Extract the (X, Y) coordinate from the center of the cell holding the provided text.  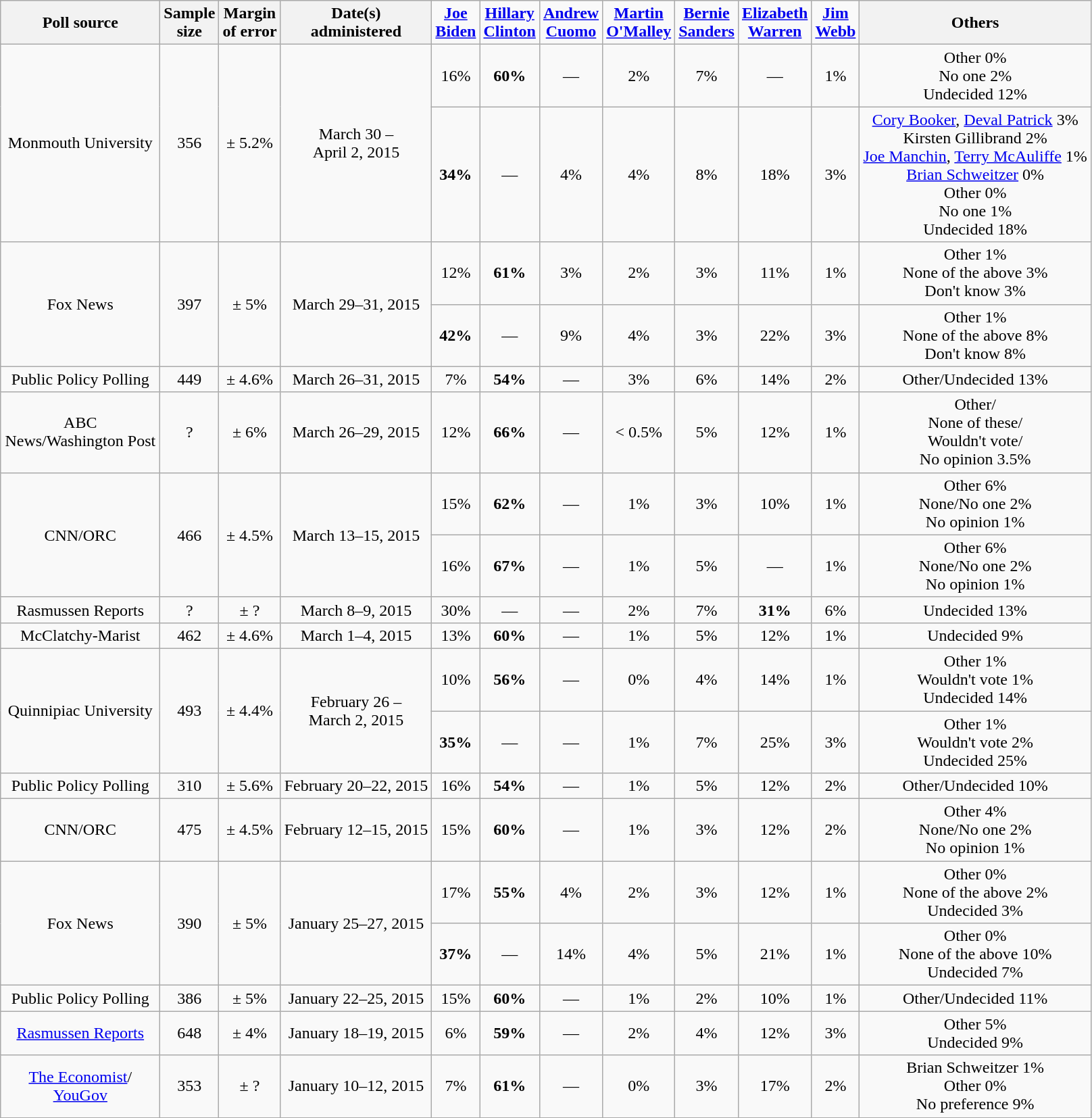
390 (189, 923)
± 5.2% (250, 143)
21% (774, 954)
Other 0%No one 2%Undecided 12% (975, 76)
Other 1%None of the above 3%Don't know 3% (975, 273)
± 5.6% (250, 786)
55% (510, 892)
Other 1%Wouldn't vote 1%Undecided 14% (975, 679)
McClatchy-Marist (80, 635)
67% (510, 566)
42% (455, 335)
The Economist/YouGov (80, 1086)
± 6% (250, 433)
March 26–29, 2015 (356, 433)
March 1–4, 2015 (356, 635)
353 (189, 1086)
AndrewCuomo (570, 23)
Undecided 13% (975, 610)
310 (189, 786)
Poll source (80, 23)
11% (774, 273)
475 (189, 830)
9% (570, 335)
January 22–25, 2015 (356, 998)
56% (510, 679)
February 12–15, 2015 (356, 830)
March 30 –April 2, 2015 (356, 143)
62% (510, 504)
66% (510, 433)
37% (455, 954)
8% (707, 174)
Other 1%Wouldn't vote 2%Undecided 25% (975, 742)
ABC News/Washington Post (80, 433)
31% (774, 610)
Other/Undecided 11% (975, 998)
January 18–19, 2015 (356, 1033)
Undecided 9% (975, 635)
March 29–31, 2015 (356, 304)
Margin of error (250, 23)
25% (774, 742)
March 13–15, 2015 (356, 535)
Others (975, 23)
Brian Schweitzer 1%Other 0%No preference 9% (975, 1086)
493 (189, 710)
34% (455, 174)
HillaryClinton (510, 23)
JoeBiden (455, 23)
462 (189, 635)
MartinO'Malley (639, 23)
ElizabethWarren (774, 23)
466 (189, 535)
Other 0%None of the above 2%Undecided 3% (975, 892)
< 0.5% (639, 433)
Other/Undecided 13% (975, 379)
Other 5%Undecided 9% (975, 1033)
Monmouth University (80, 143)
JimWebb (835, 23)
18% (774, 174)
Other/None of these/Wouldn't vote/No opinion 3.5% (975, 433)
Other 0%None of the above 10%Undecided 7% (975, 954)
March 26–31, 2015 (356, 379)
BernieSanders (707, 23)
Date(s) administered (356, 23)
22% (774, 335)
59% (510, 1033)
Other 1%None of the above 8%Don't know 8% (975, 335)
13% (455, 635)
± 4.4% (250, 710)
35% (455, 742)
397 (189, 304)
Other/Undecided 10% (975, 786)
February 26 –March 2, 2015 (356, 710)
March 8–9, 2015 (356, 610)
386 (189, 998)
February 20–22, 2015 (356, 786)
449 (189, 379)
Quinnipiac University (80, 710)
356 (189, 143)
648 (189, 1033)
January 25–27, 2015 (356, 923)
30% (455, 610)
Other 4%None/No one 2%No opinion 1% (975, 830)
Samplesize (189, 23)
January 10–12, 2015 (356, 1086)
Cory Booker, Deval Patrick 3%Kirsten Gillibrand 2%Joe Manchin, Terry McAuliffe 1%Brian Schweitzer 0%Other 0%No one 1%Undecided 18% (975, 174)
± 4% (250, 1033)
